Extract the [X, Y] coordinate from the center of the cell holding the provided text.  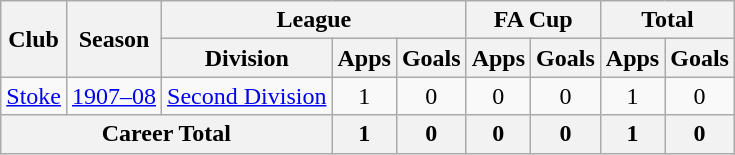
League [314, 20]
Stoke [34, 96]
Division [247, 58]
Club [34, 39]
FA Cup [533, 20]
Season [114, 39]
Total [667, 20]
Career Total [166, 134]
Second Division [247, 96]
1907–08 [114, 96]
